Locate the cell with the specified text and output its (x, y) center coordinate. 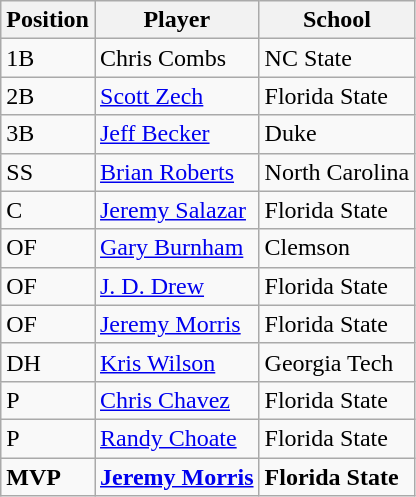
Jeff Becker (176, 134)
Kris Wilson (176, 362)
Gary Burnham (176, 248)
J. D. Drew (176, 286)
2B (48, 96)
Scott Zech (176, 96)
North Carolina (337, 172)
3B (48, 134)
1B (48, 58)
Georgia Tech (337, 362)
C (48, 210)
Brian Roberts (176, 172)
Duke (337, 134)
Jeremy Salazar (176, 210)
MVP (48, 477)
School (337, 20)
Position (48, 20)
Chris Combs (176, 58)
Clemson (337, 248)
SS (48, 172)
Randy Choate (176, 438)
DH (48, 362)
Player (176, 20)
NC State (337, 58)
Chris Chavez (176, 400)
